Extract the [X, Y] coordinate from the center of the cell holding the provided text.  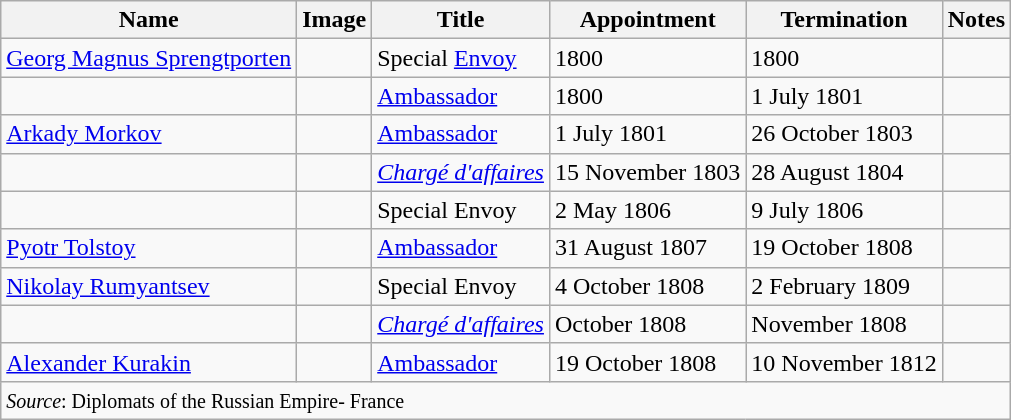
Arkady Morkov [149, 134]
Nikolay Rumyantsev [149, 286]
10 November 1812 [844, 362]
Termination [844, 20]
Title [461, 20]
Name [149, 20]
November 1808 [844, 324]
Pyotr Tolstoy [149, 248]
Alexander Kurakin [149, 362]
26 October 1803 [844, 134]
Image [334, 20]
Notes [976, 20]
2 May 1806 [647, 210]
Source: Diplomats of the Russian Empire- France [506, 400]
15 November 1803 [647, 172]
October 1808 [647, 324]
2 February 1809 [844, 286]
Appointment [647, 20]
Georg Magnus Sprengtporten [149, 58]
9 July 1806 [844, 210]
4 October 1808 [647, 286]
31 August 1807 [647, 248]
28 August 1804 [844, 172]
